Extract the (x, y) coordinate from the center of the cell holding the provided text.  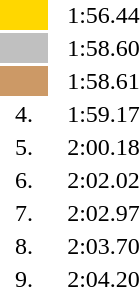
6. (24, 180)
8. (24, 246)
4. (24, 114)
7. (24, 213)
5. (24, 147)
